Locate the cell with the specified text and output its (X, Y) center coordinate. 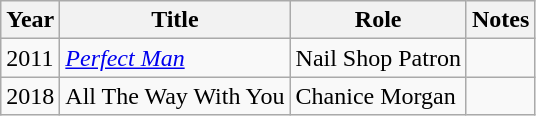
Chanice Morgan (378, 96)
Role (378, 20)
Year (30, 20)
Notes (500, 20)
Perfect Man (175, 58)
2011 (30, 58)
2018 (30, 96)
Nail Shop Patron (378, 58)
Title (175, 20)
All The Way With You (175, 96)
